From the cell containing the given text, extract its center point as (X, Y) coordinate. 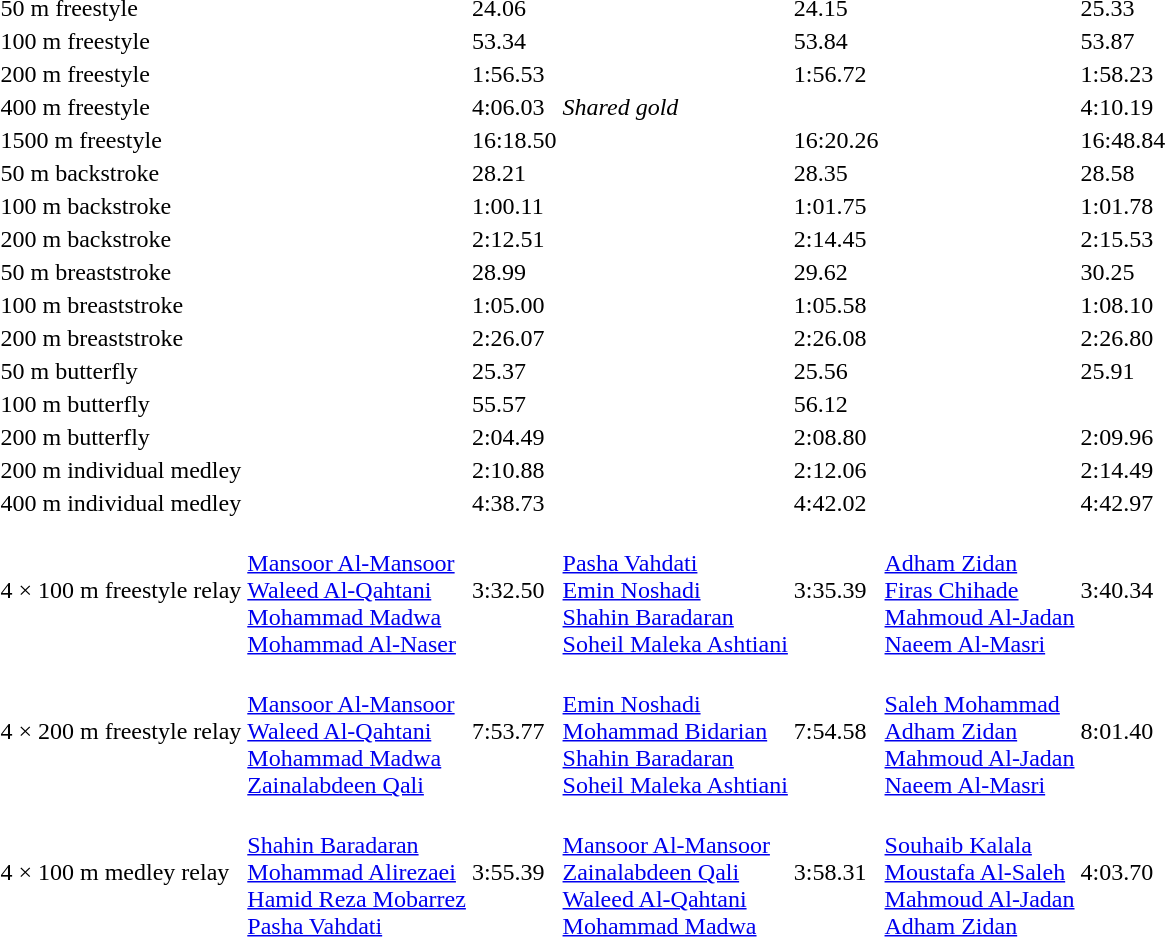
53.84 (836, 41)
56.12 (836, 404)
2:12.06 (836, 470)
2:26.08 (836, 338)
Pasha VahdatiEmin NoshadiShahin BaradaranSoheil Maleka Ashtiani (675, 590)
Emin NoshadiMohammad BidarianShahin BaradaranSoheil Maleka Ashtiani (675, 731)
2:14.45 (836, 239)
28.35 (836, 173)
25.56 (836, 371)
28.21 (514, 173)
Adham ZidanFiras ChihadeMahmoud Al-JadanNaeem Al-Masri (980, 590)
7:53.77 (514, 731)
Saleh MohammadAdham ZidanMahmoud Al-JadanNaeem Al-Masri (980, 731)
16:20.26 (836, 140)
28.99 (514, 272)
2:26.07 (514, 338)
Shared gold (675, 107)
7:54.58 (836, 731)
53.34 (514, 41)
2:12.51 (514, 239)
4:42.02 (836, 503)
Mansoor Al-MansoorWaleed Al-QahtaniMohammad MadwaMohammad Al-Naser (357, 590)
2:08.80 (836, 437)
3:35.39 (836, 590)
Mansoor Al-MansoorWaleed Al-QahtaniMohammad MadwaZainalabdeen Qali (357, 731)
1:01.75 (836, 206)
2:10.88 (514, 470)
4:38.73 (514, 503)
25.37 (514, 371)
1:05.00 (514, 305)
55.57 (514, 404)
16:18.50 (514, 140)
3:32.50 (514, 590)
1:00.11 (514, 206)
1:56.72 (836, 74)
1:05.58 (836, 305)
29.62 (836, 272)
4:06.03 (514, 107)
1:56.53 (514, 74)
2:04.49 (514, 437)
